Identify which cell holds the provided text, then report its [X, Y] central coordinate. 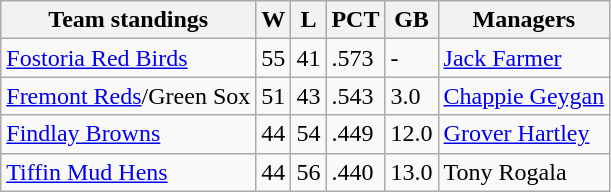
41 [308, 58]
.449 [356, 134]
Fostoria Red Birds [128, 58]
.573 [356, 58]
55 [274, 58]
Tiffin Mud Hens [128, 172]
- [412, 58]
51 [274, 96]
.440 [356, 172]
56 [308, 172]
Grover Hartley [524, 134]
Fremont Reds/Green Sox [128, 96]
Findlay Browns [128, 134]
12.0 [412, 134]
Managers [524, 20]
GB [412, 20]
PCT [356, 20]
L [308, 20]
Tony Rogala [524, 172]
W [274, 20]
43 [308, 96]
13.0 [412, 172]
54 [308, 134]
Chappie Geygan [524, 96]
Team standings [128, 20]
3.0 [412, 96]
Jack Farmer [524, 58]
.543 [356, 96]
